Locate the cell with the specified text and output its (X, Y) center coordinate. 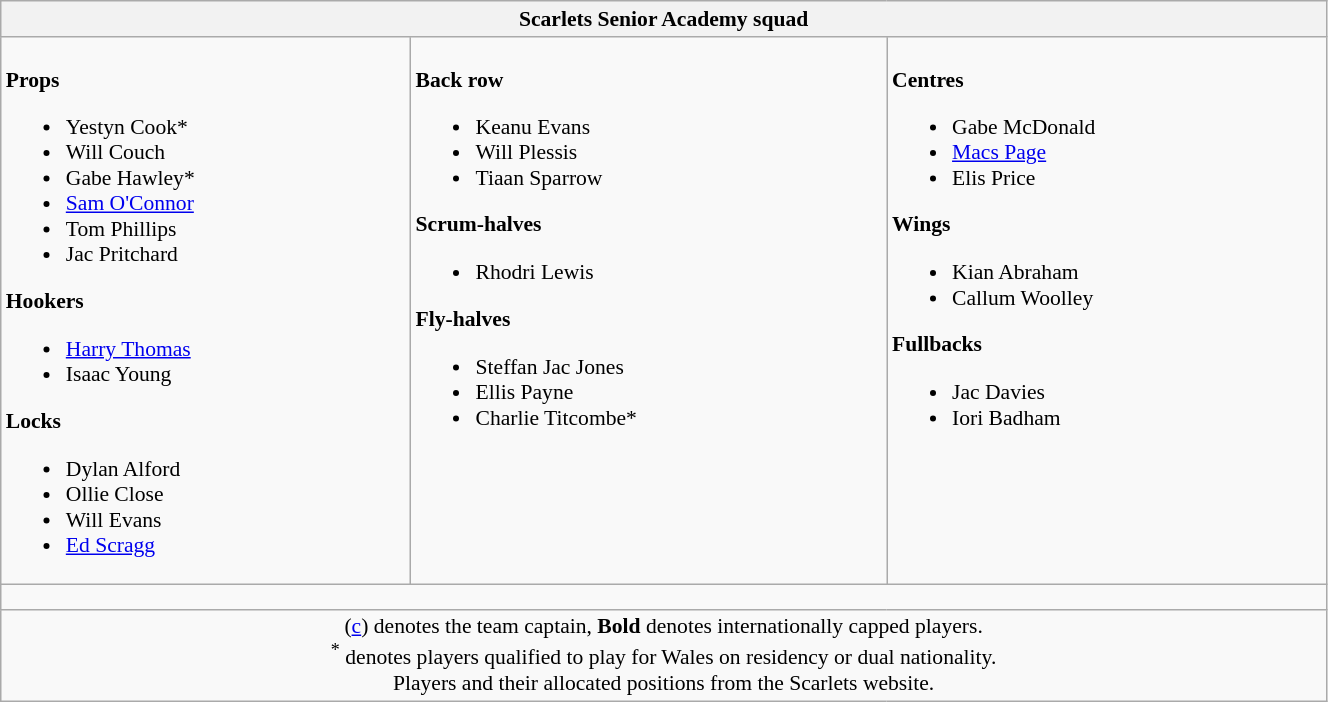
Back row Keanu Evans Will Plessis Tiaan SparrowScrum-halves Rhodri LewisFly-halves Steffan Jac Jones Ellis Payne Charlie Titcombe* (648, 311)
Centres Gabe McDonald Macs Page Elis PriceWings Kian Abraham Callum WoolleyFullbacks Jac Davies Iori Badham (1106, 311)
Scarlets Senior Academy squad (664, 19)
